Detect which cell encompasses the target text, then output its (X, Y) center coordinate. 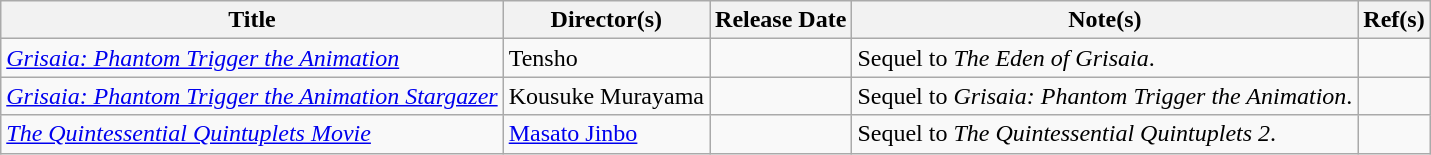
Title (252, 20)
Note(s) (1105, 20)
Grisaia: Phantom Trigger the Animation (252, 58)
Director(s) (606, 20)
The Quintessential Quintuplets Movie (252, 134)
Tensho (606, 58)
Masato Jinbo (606, 134)
Release Date (781, 20)
Ref(s) (1394, 20)
Grisaia: Phantom Trigger the Animation Stargazer (252, 96)
Sequel to Grisaia: Phantom Trigger the Animation. (1105, 96)
Kousuke Murayama (606, 96)
Sequel to The Eden of Grisaia. (1105, 58)
Sequel to The Quintessential Quintuplets 2. (1105, 134)
